Return the (X, Y) coordinate for the center point of the cell that contains the specified text.  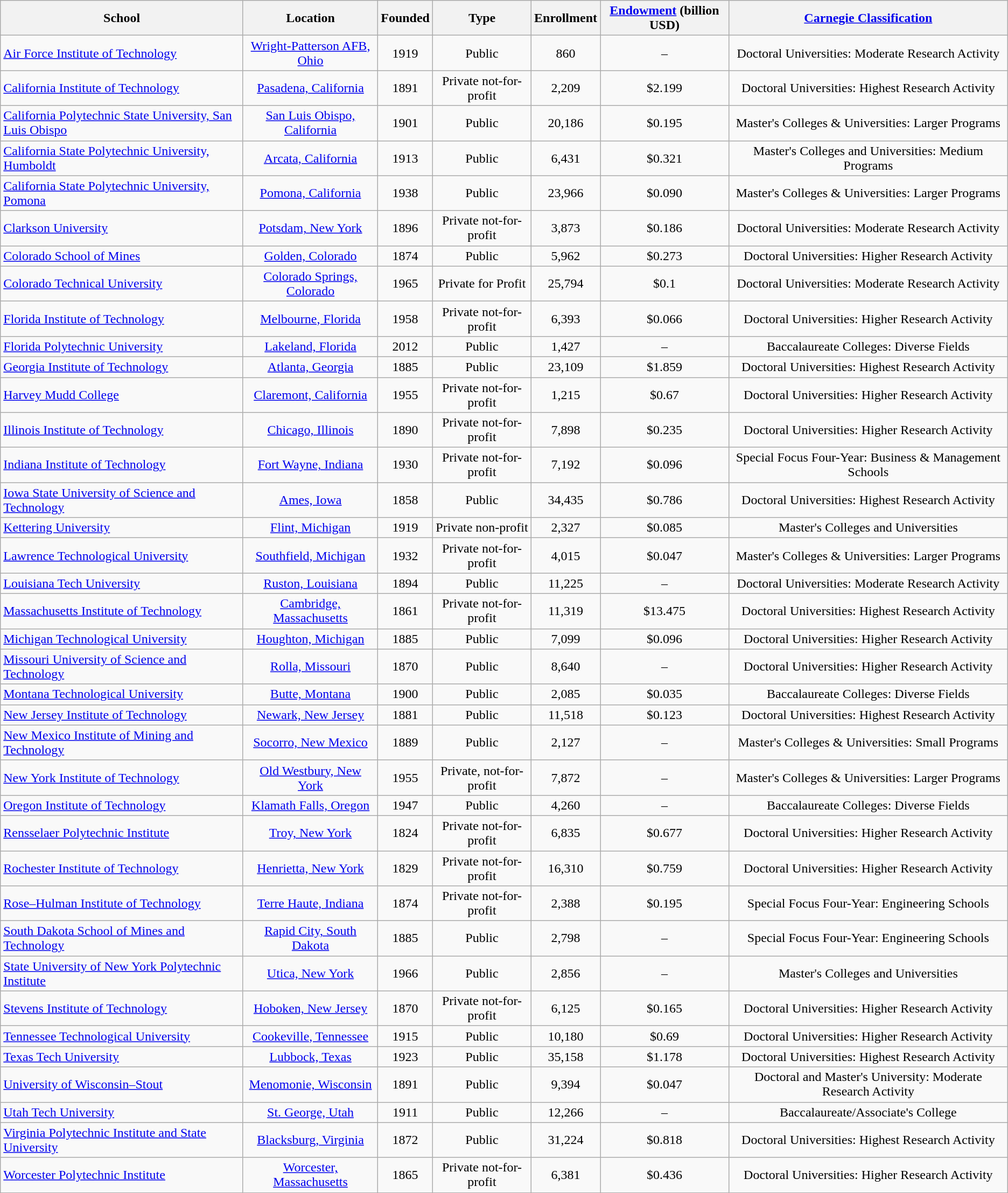
California State Polytechnic University, Humboldt (122, 158)
1858 (405, 500)
$0.090 (664, 193)
New York Institute of Technology (122, 778)
1865 (405, 1175)
$1.859 (664, 367)
Rochester Institute of Technology (122, 868)
Texas Tech University (122, 1057)
1966 (405, 974)
Endowment (billion USD) (664, 18)
1,215 (566, 394)
Stevens Institute of Technology (122, 1008)
Virginia Polytechnic Institute and State University (122, 1140)
2,798 (566, 938)
Lawrence Technological University (122, 556)
Rolla, Missouri (310, 667)
1861 (405, 611)
Master's Colleges and Universities: Medium Programs (868, 158)
Baccalaureate/Associate's College (868, 1112)
25,794 (566, 283)
Georgia Institute of Technology (122, 367)
6,125 (566, 1008)
2012 (405, 346)
12,266 (566, 1112)
Oregon Institute of Technology (122, 805)
Butte, Montana (310, 694)
6,835 (566, 833)
1890 (405, 430)
Rose–Hulman Institute of Technology (122, 904)
Colorado Springs, Colorado (310, 283)
$0.066 (664, 319)
Doctoral and Master's University: Moderate Research Activity (868, 1085)
11,319 (566, 611)
New Jersey Institute of Technology (122, 715)
Menomonie, Wisconsin (310, 1085)
6,393 (566, 319)
$0.186 (664, 228)
$0.235 (664, 430)
11,518 (566, 715)
1900 (405, 694)
Massachusetts Institute of Technology (122, 611)
1894 (405, 583)
Montana Technological University (122, 694)
Founded (405, 18)
1824 (405, 833)
1911 (405, 1112)
Southfield, Michigan (310, 556)
St. George, Utah (310, 1112)
Type (481, 18)
Newark, New Jersey (310, 715)
Carnegie Classification (868, 18)
$0.69 (664, 1036)
8,640 (566, 667)
Pomona, California (310, 193)
Clarkson University (122, 228)
Tennessee Technological University (122, 1036)
Atlanta, Georgia (310, 367)
4,015 (566, 556)
Lakeland, Florida (310, 346)
Old Westbury, New York (310, 778)
$0.035 (664, 694)
Rensselaer Polytechnic Institute (122, 833)
11,225 (566, 583)
Florida Polytechnic University (122, 346)
School (122, 18)
20,186 (566, 123)
7,898 (566, 430)
34,435 (566, 500)
1932 (405, 556)
1881 (405, 715)
1965 (405, 283)
New Mexico Institute of Mining and Technology (122, 742)
2,127 (566, 742)
10,180 (566, 1036)
1913 (405, 158)
Ames, Iowa (310, 500)
$1.178 (664, 1057)
$0.123 (664, 715)
Private, not-for-profit (481, 778)
23,966 (566, 193)
9,394 (566, 1085)
23,109 (566, 367)
Illinois Institute of Technology (122, 430)
Henrietta, New York (310, 868)
Troy, New York (310, 833)
860 (566, 53)
$0.165 (664, 1008)
Socorro, New Mexico (310, 742)
$0.085 (664, 528)
$0.818 (664, 1140)
Private non-profit (481, 528)
California Institute of Technology (122, 88)
6,381 (566, 1175)
Claremont, California (310, 394)
$0.321 (664, 158)
2,209 (566, 88)
2,327 (566, 528)
Chicago, Illinois (310, 430)
University of Wisconsin–Stout (122, 1085)
$0.677 (664, 833)
California Polytechnic State University, San Luis Obispo (122, 123)
Potsdam, New York (310, 228)
4,260 (566, 805)
Golden, Colorado (310, 256)
Wright-Patterson AFB, Ohio (310, 53)
7,099 (566, 639)
Master's Colleges & Universities: Small Programs (868, 742)
Terre Haute, Indiana (310, 904)
Kettering University (122, 528)
Lubbock, Texas (310, 1057)
$2.199 (664, 88)
1947 (405, 805)
1872 (405, 1140)
Indiana Institute of Technology (122, 465)
$0.436 (664, 1175)
$0.1 (664, 283)
1915 (405, 1036)
$0.786 (664, 500)
Worcester, Massachusetts (310, 1175)
Hoboken, New Jersey (310, 1008)
3,873 (566, 228)
35,158 (566, 1057)
1889 (405, 742)
7,192 (566, 465)
State University of New York Polytechnic Institute (122, 974)
2,388 (566, 904)
$13.475 (664, 611)
Colorado School of Mines (122, 256)
6,431 (566, 158)
5,962 (566, 256)
Location (310, 18)
Klamath Falls, Oregon (310, 805)
Utica, New York (310, 974)
Ruston, Louisiana (310, 583)
Florida Institute of Technology (122, 319)
$0.67 (664, 394)
Harvey Mudd College (122, 394)
1923 (405, 1057)
1896 (405, 228)
Enrollment (566, 18)
Arcata, California (310, 158)
31,224 (566, 1140)
Air Force Institute of Technology (122, 53)
2,856 (566, 974)
Missouri University of Science and Technology (122, 667)
Cambridge, Massachusetts (310, 611)
South Dakota School of Mines and Technology (122, 938)
California State Polytechnic University, Pomona (122, 193)
Flint, Michigan (310, 528)
1958 (405, 319)
1938 (405, 193)
Cookeville, Tennessee (310, 1036)
Melbourne, Florida (310, 319)
16,310 (566, 868)
Iowa State University of Science and Technology (122, 500)
Utah Tech University (122, 1112)
1829 (405, 868)
Worcester Polytechnic Institute (122, 1175)
$0.273 (664, 256)
2,085 (566, 694)
Louisiana Tech University (122, 583)
Fort Wayne, Indiana (310, 465)
Houghton, Michigan (310, 639)
1,427 (566, 346)
Pasadena, California (310, 88)
Blacksburg, Virginia (310, 1140)
Colorado Technical University (122, 283)
1901 (405, 123)
San Luis Obispo, California (310, 123)
Michigan Technological University (122, 639)
$0.759 (664, 868)
Private for Profit (481, 283)
Rapid City, South Dakota (310, 938)
Special Focus Four-Year: Business & Management Schools (868, 465)
1930 (405, 465)
7,872 (566, 778)
